From the cell containing the given text, extract its center point as (x, y) coordinate. 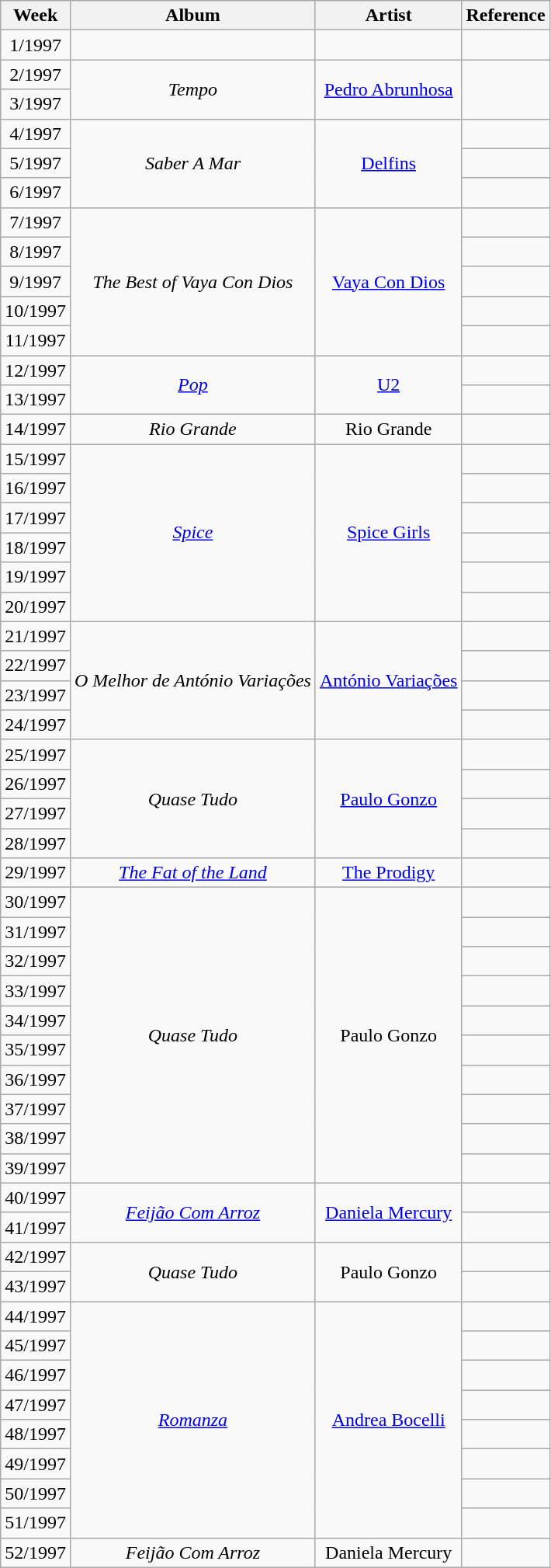
O Melhor de António Variações (192, 680)
12/1997 (36, 370)
18/1997 (36, 548)
44/1997 (36, 1316)
Pedro Abrunhosa (388, 89)
The Fat of the Land (192, 873)
19/1997 (36, 577)
10/1997 (36, 311)
8/1997 (36, 252)
Week (36, 16)
11/1997 (36, 340)
16/1997 (36, 488)
34/1997 (36, 1020)
Reference (506, 16)
41/1997 (36, 1227)
33/1997 (36, 991)
45/1997 (36, 1346)
49/1997 (36, 1464)
42/1997 (36, 1257)
30/1997 (36, 902)
Artist (388, 16)
47/1997 (36, 1405)
Spice (192, 533)
6/1997 (36, 193)
Romanza (192, 1420)
5/1997 (36, 163)
43/1997 (36, 1286)
50/1997 (36, 1493)
2/1997 (36, 75)
9/1997 (36, 281)
Vaya Con Dios (388, 281)
38/1997 (36, 1139)
Spice Girls (388, 533)
15/1997 (36, 459)
Andrea Bocelli (388, 1420)
39/1997 (36, 1168)
31/1997 (36, 932)
7/1997 (36, 222)
Tempo (192, 89)
Delfins (388, 163)
The Prodigy (388, 873)
21/1997 (36, 636)
23/1997 (36, 695)
The Best of Vaya Con Dios (192, 281)
32/1997 (36, 961)
26/1997 (36, 784)
U2 (388, 385)
29/1997 (36, 873)
Album (192, 16)
14/1997 (36, 429)
1/1997 (36, 45)
28/1997 (36, 843)
20/1997 (36, 607)
Pop (192, 385)
3/1997 (36, 104)
36/1997 (36, 1080)
Saber A Mar (192, 163)
46/1997 (36, 1375)
40/1997 (36, 1198)
António Variações (388, 680)
35/1997 (36, 1050)
52/1997 (36, 1552)
13/1997 (36, 400)
48/1997 (36, 1434)
25/1997 (36, 754)
4/1997 (36, 134)
22/1997 (36, 666)
24/1997 (36, 725)
17/1997 (36, 518)
51/1997 (36, 1523)
27/1997 (36, 813)
37/1997 (36, 1109)
